From the cell containing the given text, extract its center point as (x, y) coordinate. 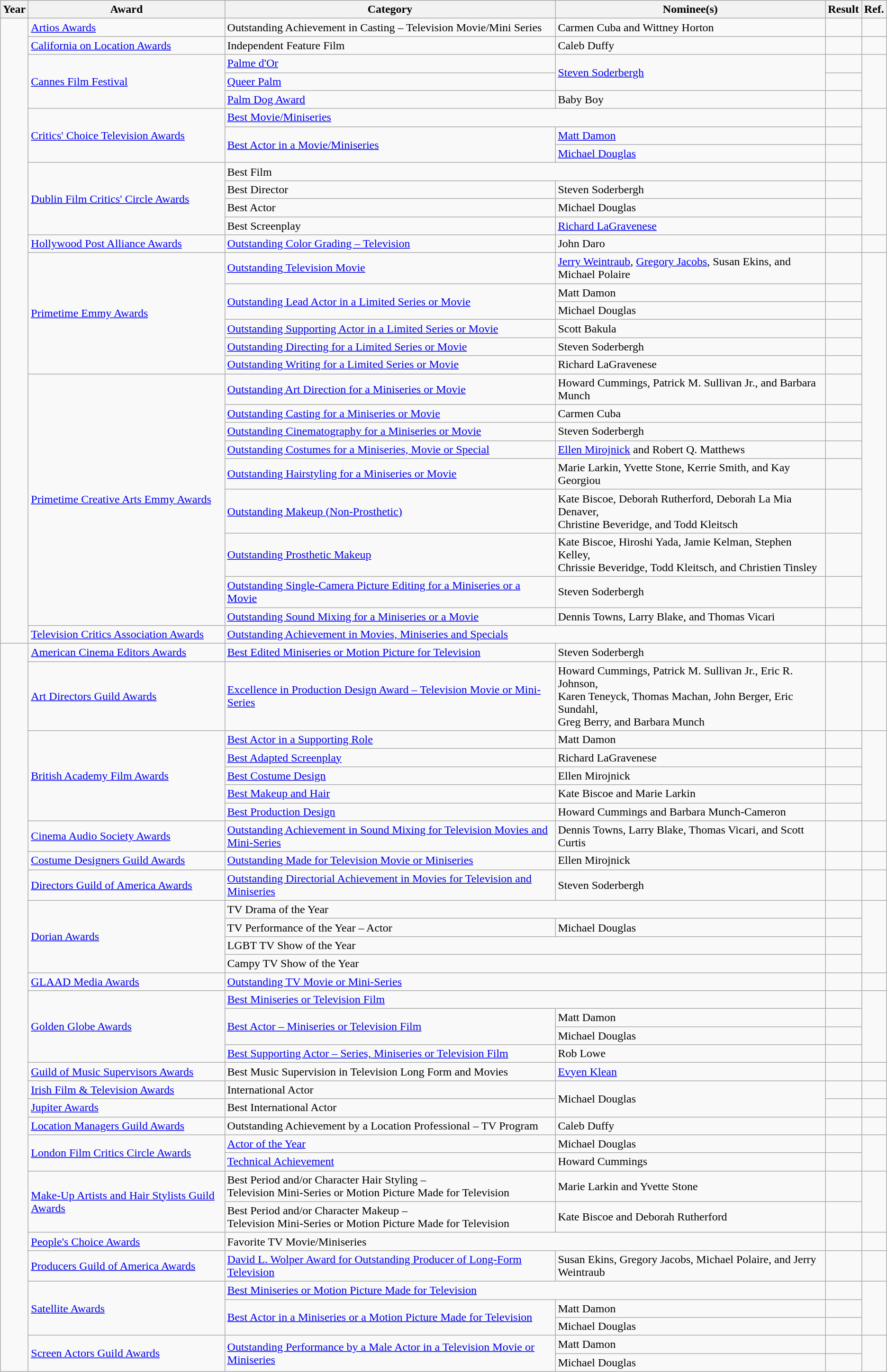
Outstanding TV Movie or Mini-Series (525, 982)
Screen Actors Guild Awards (127, 1354)
Best Actor in a Supporting Role (390, 740)
Outstanding Achievement in Movies, Miniseries and Specials (525, 635)
Kate Biscoe, Deborah Rutherford, Deborah La Mia Denaver, Christine Beveridge, and Todd Kleitsch (690, 511)
Nominee(s) (690, 9)
Directors Guild of America Awards (127, 885)
Best Actor in a Miniseries or a Motion Picture Made for Television (390, 1318)
Evyen Klean (690, 1072)
Marie Larkin, Yvette Stone, Kerrie Smith, and Kay Georgiou (690, 474)
Golden Globe Awards (127, 1027)
Outstanding Lead Actor in a Limited Series or Movie (390, 302)
Outstanding Prosthetic Makeup (390, 555)
Kate Biscoe, Hiroshi Yada, Jamie Kelman, Stephen Kelley, Chrissie Beveridge, Todd Kleitsch, and Christien Tinsley (690, 555)
Kate Biscoe and Deborah Rutherford (690, 1217)
Scott Bakula (690, 329)
Dublin Film Critics' Circle Awards (127, 198)
Palm Dog Award (390, 99)
Best Supporting Actor – Series, Miniseries or Television Film (390, 1054)
Howard Cummings (690, 1162)
Marie Larkin and Yvette Stone (690, 1186)
Irish Film & Television Awards (127, 1090)
Cinema Audio Society Awards (127, 836)
Outstanding Achievement in Sound Mixing for Television Movies and Mini-Series (390, 836)
Technical Achievement (390, 1162)
Best Actor (390, 207)
Susan Ekins, Gregory Jacobs, Michael Polaire, and Jerry Weintraub (690, 1265)
Award (127, 9)
Outstanding Supporting Actor in a Limited Series or Movie (390, 329)
Best Miniseries or Motion Picture Made for Television (525, 1290)
Excellence in Production Design Award – Television Movie or Mini-Series (390, 696)
International Actor (390, 1090)
TV Drama of the Year (525, 909)
Outstanding Color Grading – Television (390, 244)
Outstanding Performance by a Male Actor in a Television Movie or Miniseries (390, 1354)
London Film Critics Circle Awards (127, 1153)
Best Music Supervision in Television Long Form and Movies (390, 1072)
Best Screenplay (390, 226)
Carmen Cuba (690, 413)
California on Location Awards (127, 45)
Outstanding Sound Mixing for a Miniseries or a Movie (390, 616)
Year (14, 9)
Outstanding Directing for a Limited Series or Movie (390, 347)
Television Critics Association Awards (127, 635)
Best Adapted Screenplay (390, 758)
Best Period and/or Character Hair Styling – Television Mini-Series or Motion Picture Made for Television (390, 1186)
Rob Lowe (690, 1054)
Ellen Mirojnick and Robert Q. Matthews (690, 449)
Critics' Choice Television Awards (127, 135)
Baby Boy (690, 99)
David L. Wolper Award for Outstanding Producer of Long-Form Television (390, 1265)
Outstanding Made for Television Movie or Miniseries (390, 861)
Best Makeup and Hair (390, 794)
John Daro (690, 244)
Outstanding Costumes for a Miniseries, Movie or Special (390, 449)
Outstanding Writing for a Limited Series or Movie (390, 365)
British Academy Film Awards (127, 776)
Best Actor in a Movie/Miniseries (390, 144)
Dennis Towns, Larry Blake, and Thomas Vicari (690, 616)
Outstanding Casting for a Miniseries or Movie (390, 413)
Howard Cummings, Patrick M. Sullivan Jr., and Barbara Munch (690, 389)
Jerry Weintraub, Gregory Jacobs, Susan Ekins, and Michael Polaire (690, 268)
Best Production Design (390, 812)
Costume Designers Guild Awards (127, 861)
Primetime Creative Arts Emmy Awards (127, 500)
Guild of Music Supervisors Awards (127, 1072)
People's Choice Awards (127, 1241)
Outstanding Cinematography for a Miniseries or Movie (390, 431)
Best International Actor (390, 1108)
Art Directors Guild Awards (127, 696)
Kate Biscoe and Marie Larkin (690, 794)
Cannes Film Festival (127, 81)
Best Costume Design (390, 776)
Location Managers Guild Awards (127, 1126)
Carmen Cuba and Wittney Horton (690, 27)
Category (390, 9)
Result (843, 9)
TV Performance of the Year – Actor (390, 927)
Best Movie/Miniseries (525, 117)
Best Film (525, 171)
Best Period and/or Character Makeup – Television Mini-Series or Motion Picture Made for Television (390, 1217)
GLAAD Media Awards (127, 982)
Independent Feature Film (390, 45)
Outstanding Art Direction for a Miniseries or Movie (390, 389)
Outstanding Single-Camera Picture Editing for a Miniseries or a Movie (390, 592)
Favorite TV Movie/Miniseries (525, 1241)
Primetime Emmy Awards (127, 314)
Outstanding Hairstyling for a Miniseries or Movie (390, 474)
Palme d'Or (390, 63)
Outstanding Directorial Achievement in Movies for Television and Miniseries (390, 885)
Artios Awards (127, 27)
Dorian Awards (127, 936)
Actor of the Year (390, 1144)
Jupiter Awards (127, 1108)
Ref. (874, 9)
LGBT TV Show of the Year (525, 945)
Best Miniseries or Television Film (525, 1000)
Dennis Towns, Larry Blake, Thomas Vicari, and Scott Curtis (690, 836)
Howard Cummings, Patrick M. Sullivan Jr., Eric R. Johnson, Karen Teneyck, Thomas Machan, John Berger, Eric Sundahl, Greg Berry, and Barbara Munch (690, 696)
Howard Cummings and Barbara Munch-Cameron (690, 812)
Outstanding Television Movie (390, 268)
Queer Palm (390, 81)
Make-Up Artists and Hair Stylists Guild Awards (127, 1202)
Campy TV Show of the Year (525, 963)
Best Edited Miniseries or Motion Picture for Television (390, 653)
Producers Guild of America Awards (127, 1265)
Best Actor – Miniseries or Television Film (390, 1027)
Satellite Awards (127, 1308)
American Cinema Editors Awards (127, 653)
Outstanding Achievement by a Location Professional – TV Program (390, 1126)
Outstanding Achievement in Casting – Television Movie/Mini Series (390, 27)
Outstanding Makeup (Non-Prosthetic) (390, 511)
Hollywood Post Alliance Awards (127, 244)
Best Director (390, 189)
